Return the [x, y] coordinate for the center point of the cell that contains the specified text.  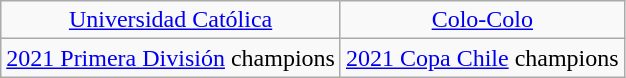
2021 Copa Chile champions [482, 58]
Colo-Colo [482, 20]
2021 Primera División champions [171, 58]
Universidad Católica [171, 20]
